Output the (X, Y) coordinate of the center of the cell containing the given text.  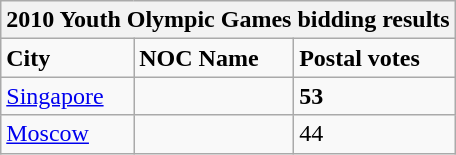
53 (375, 96)
44 (375, 134)
Postal votes (375, 58)
NOC Name (214, 58)
2010 Youth Olympic Games bidding results (228, 20)
Moscow (68, 134)
City (68, 58)
Singapore (68, 96)
